Capture the cell that displays the provided text and extract its [X, Y] central coordinate. 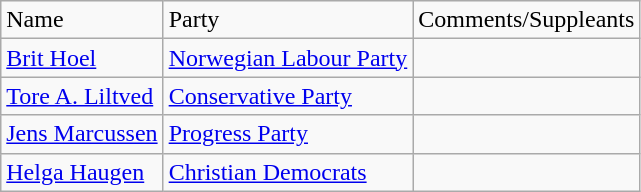
Progress Party [288, 134]
Tore A. Liltved [82, 96]
Brit Hoel [82, 58]
Name [82, 20]
Party [288, 20]
Helga Haugen [82, 172]
Conservative Party [288, 96]
Comments/Suppleants [526, 20]
Jens Marcussen [82, 134]
Christian Democrats [288, 172]
Norwegian Labour Party [288, 58]
